Scan for the cell matching the given text and deliver its [x, y] coordinate at center. 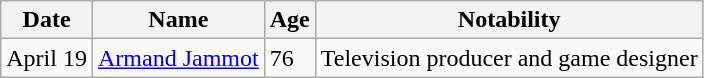
Notability [509, 20]
Age [290, 20]
Name [178, 20]
Armand Jammot [178, 58]
Television producer and game designer [509, 58]
Date [47, 20]
April 19 [47, 58]
76 [290, 58]
